Provide the [X, Y] coordinate of the cell's center where the given text is located.  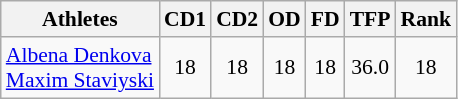
Albena DenkovaMaxim Staviyski [80, 68]
36.0 [370, 68]
OD [284, 19]
CD1 [185, 19]
Rank [426, 19]
Athletes [80, 19]
CD2 [237, 19]
TFP [370, 19]
FD [326, 19]
